From the cell containing the given text, extract its center point as [X, Y] coordinate. 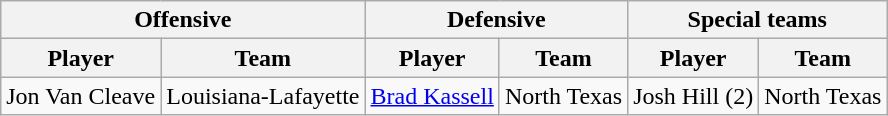
Special teams [758, 20]
Brad Kassell [432, 96]
Jon Van Cleave [81, 96]
Offensive [183, 20]
Josh Hill (2) [694, 96]
Louisiana-Lafayette [263, 96]
Defensive [496, 20]
